Capture the cell that displays the provided text and extract its [x, y] central coordinate. 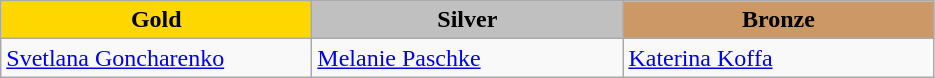
Bronze [778, 20]
Gold [156, 20]
Svetlana Goncharenko [156, 58]
Silver [468, 20]
Katerina Koffa [778, 58]
Melanie Paschke [468, 58]
